Find where the given text appears and provide that cell's center as [X, Y] coordinate. 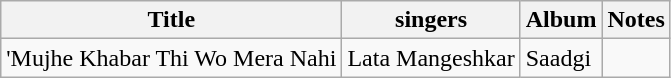
'Mujhe Khabar Thi Wo Mera Nahi [172, 58]
Title [172, 20]
Notes [636, 20]
singers [431, 20]
Saadgi [561, 58]
Lata Mangeshkar [431, 58]
Album [561, 20]
